Return (X, Y) of the center of cell containing provided text 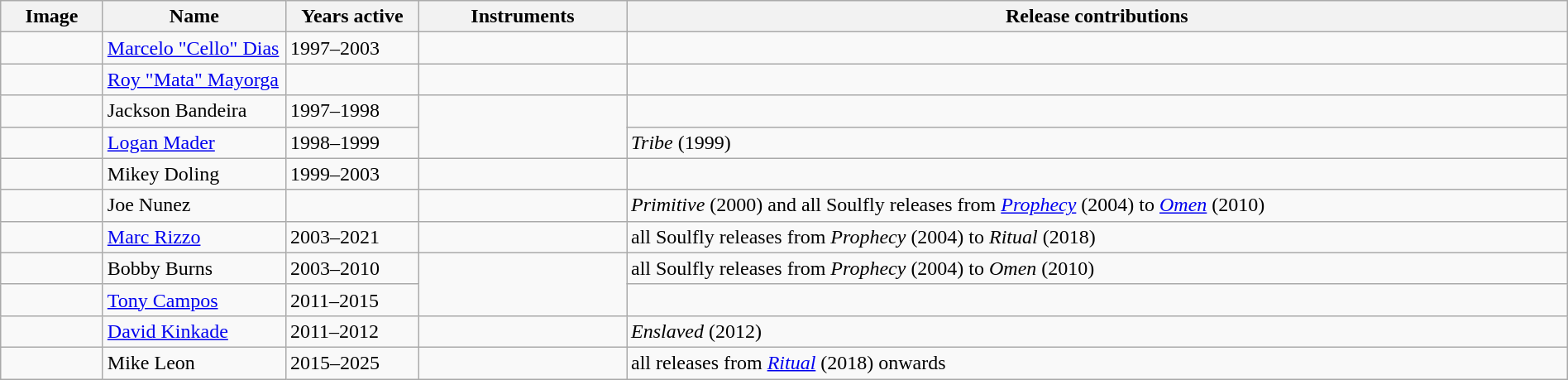
David Kinkade (194, 331)
Years active (352, 17)
2003–2021 (352, 237)
Joe Nunez (194, 205)
Name (194, 17)
Enslaved (2012) (1097, 331)
1998–1999 (352, 142)
all Soulfly releases from Prophecy (2004) to Omen (2010) (1097, 268)
Mike Leon (194, 363)
Roy "Mata" Mayorga (194, 79)
Image (52, 17)
Mikey Doling (194, 174)
Tribe (1999) (1097, 142)
1997–1998 (352, 111)
Bobby Burns (194, 268)
Logan Mader (194, 142)
Marc Rizzo (194, 237)
Release contributions (1097, 17)
Instruments (523, 17)
Marcelo "Cello" Dias (194, 48)
1999–2003 (352, 174)
Tony Campos (194, 300)
1997–2003 (352, 48)
all releases from Ritual (2018) onwards (1097, 363)
Jackson Bandeira (194, 111)
Primitive (2000) and all Soulfly releases from Prophecy (2004) to Omen (2010) (1097, 205)
2015–2025 (352, 363)
2003–2010 (352, 268)
all Soulfly releases from Prophecy (2004) to Ritual (2018) (1097, 237)
2011–2012 (352, 331)
2011–2015 (352, 300)
